Scan for the cell matching the given text and deliver its (X, Y) coordinate at center. 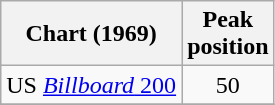
Chart (1969) (92, 34)
US Billboard 200 (92, 85)
50 (228, 85)
Peakposition (228, 34)
